Return the (X, Y) coordinate for the center point of the cell that contains the specified text.  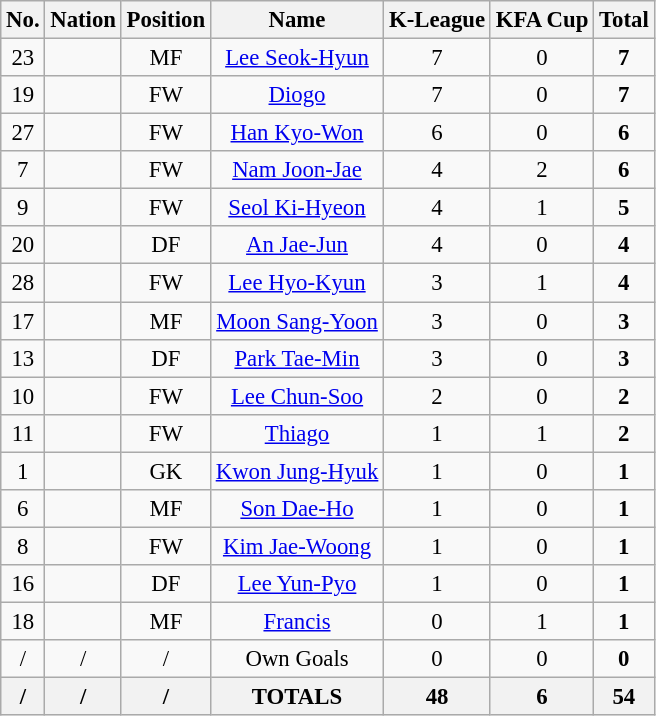
8 (23, 546)
GK (166, 471)
19 (23, 95)
9 (23, 208)
Total (624, 20)
Kim Jae-Woong (296, 546)
20 (23, 245)
Lee Hyo-Kyun (296, 283)
Diogo (296, 95)
11 (23, 433)
Name (296, 20)
23 (23, 58)
Lee Chun-Soo (296, 396)
Park Tae-Min (296, 358)
27 (23, 133)
54 (624, 697)
48 (438, 697)
Thiago (296, 433)
Own Goals (296, 659)
Son Dae-Ho (296, 509)
TOTALS (296, 697)
Nation (83, 20)
10 (23, 396)
K-League (438, 20)
Lee Yun-Pyo (296, 584)
16 (23, 584)
18 (23, 621)
13 (23, 358)
Francis (296, 621)
Position (166, 20)
Han Kyo-Won (296, 133)
Lee Seok-Hyun (296, 58)
Kwon Jung-Hyuk (296, 471)
No. (23, 20)
An Jae-Jun (296, 245)
Seol Ki-Hyeon (296, 208)
5 (624, 208)
Moon Sang-Yoon (296, 321)
Nam Joon-Jae (296, 170)
17 (23, 321)
KFA Cup (542, 20)
28 (23, 283)
